Return [x, y] of the center of cell containing provided text 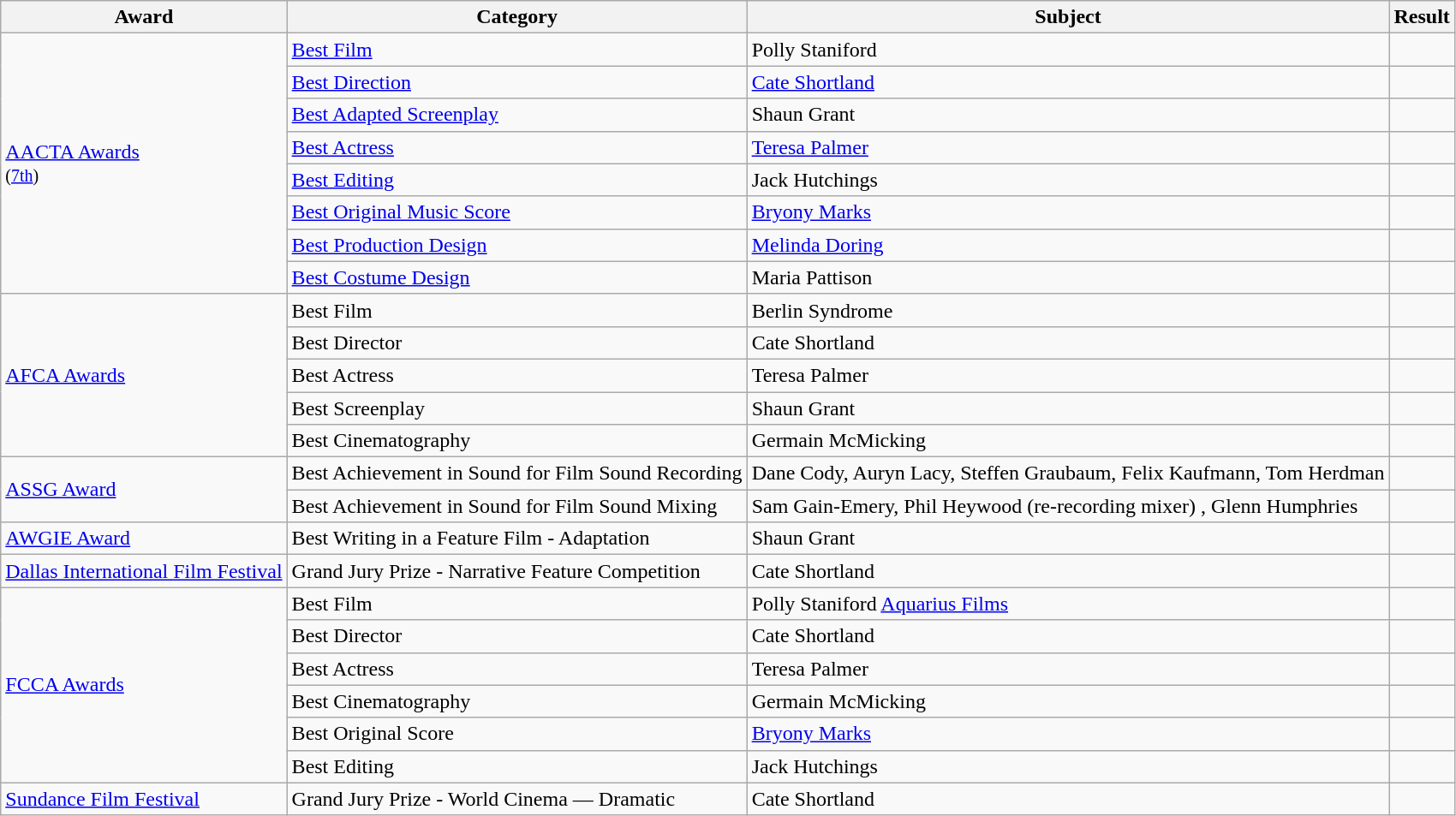
Best Direction [517, 82]
Dallas International Film Festival [144, 571]
Result [1422, 17]
Best Original Score [517, 734]
Best Achievement in Sound for Film Sound Recording [517, 474]
Grand Jury Prize - World Cinema — Dramatic [517, 799]
Best Screenplay [517, 408]
Sam Gain-Emery, Phil Heywood (re-recording mixer) , Glenn Humphries [1068, 506]
Berlin Syndrome [1068, 310]
Grand Jury Prize - Narrative Feature Competition [517, 571]
Category [517, 17]
Best Production Design [517, 245]
Award [144, 17]
Maria Pattison [1068, 277]
Best Costume Design [517, 277]
Sundance Film Festival [144, 799]
Melinda Doring [1068, 245]
Dane Cody, Auryn Lacy, Steffen Graubaum, Felix Kaufmann, Tom Herdman [1068, 474]
AWGIE Award [144, 539]
Best Achievement in Sound for Film Sound Mixing [517, 506]
AFCA Awards [144, 375]
ASSG Award [144, 490]
Best Original Music Score [517, 212]
Best Adapted Screenplay [517, 115]
Polly Staniford Aquarius Films [1068, 604]
Best Writing in a Feature Film - Adaptation [517, 539]
Subject [1068, 17]
Polly Staniford [1068, 50]
AACTA Awards(7th) [144, 164]
FCCA Awards [144, 685]
